Return (x, y) of the center of cell containing provided text 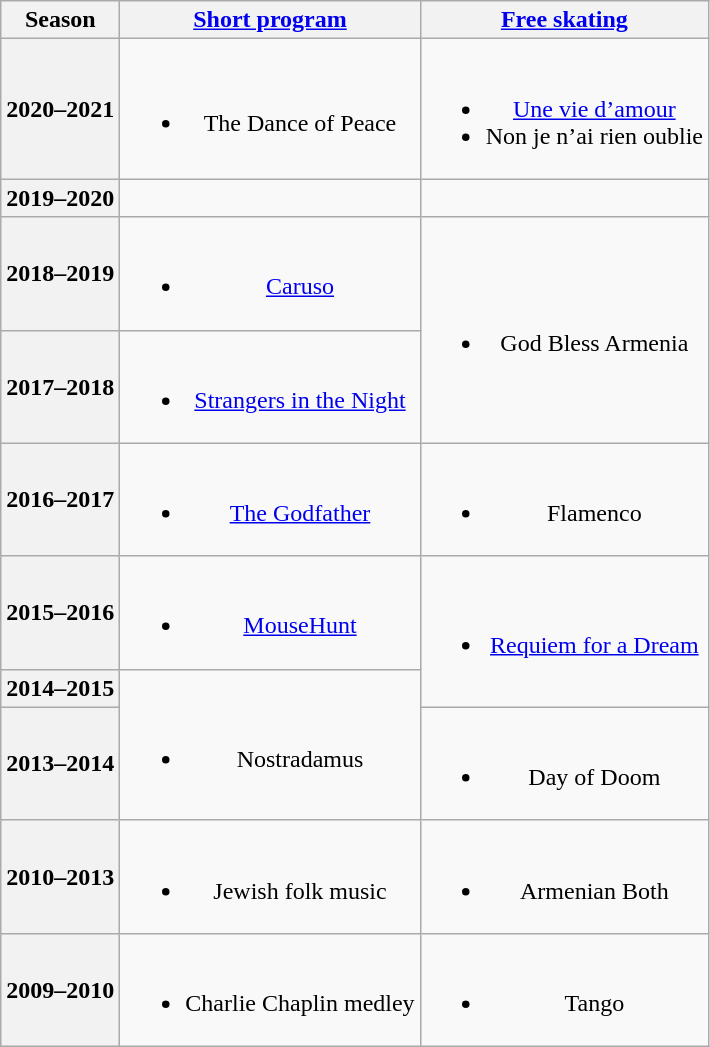
Caruso (270, 274)
2014–2015 (60, 688)
2016–2017 (60, 500)
Day of Doom (564, 764)
Armenian Both (564, 876)
2013–2014 (60, 764)
2018–2019 (60, 274)
2010–2013 (60, 876)
Charlie Chaplin medley (270, 990)
Tango (564, 990)
Strangers in the Night (270, 386)
Season (60, 20)
2009–2010 (60, 990)
2017–2018 (60, 386)
Nostradamus (270, 744)
The Dance of Peace (270, 109)
Flamenco (564, 500)
2020–2021 (60, 109)
MouseHunt (270, 612)
Free skating (564, 20)
Jewish folk music (270, 876)
God Bless Armenia (564, 330)
2015–2016 (60, 612)
2019–2020 (60, 198)
The Godfather (270, 500)
Une vie d’amourNon je n’ai rien oublie (564, 109)
Short program (270, 20)
Requiem for a Dream (564, 632)
